Return the [x, y] coordinate for the center point of the cell that contains the specified text.  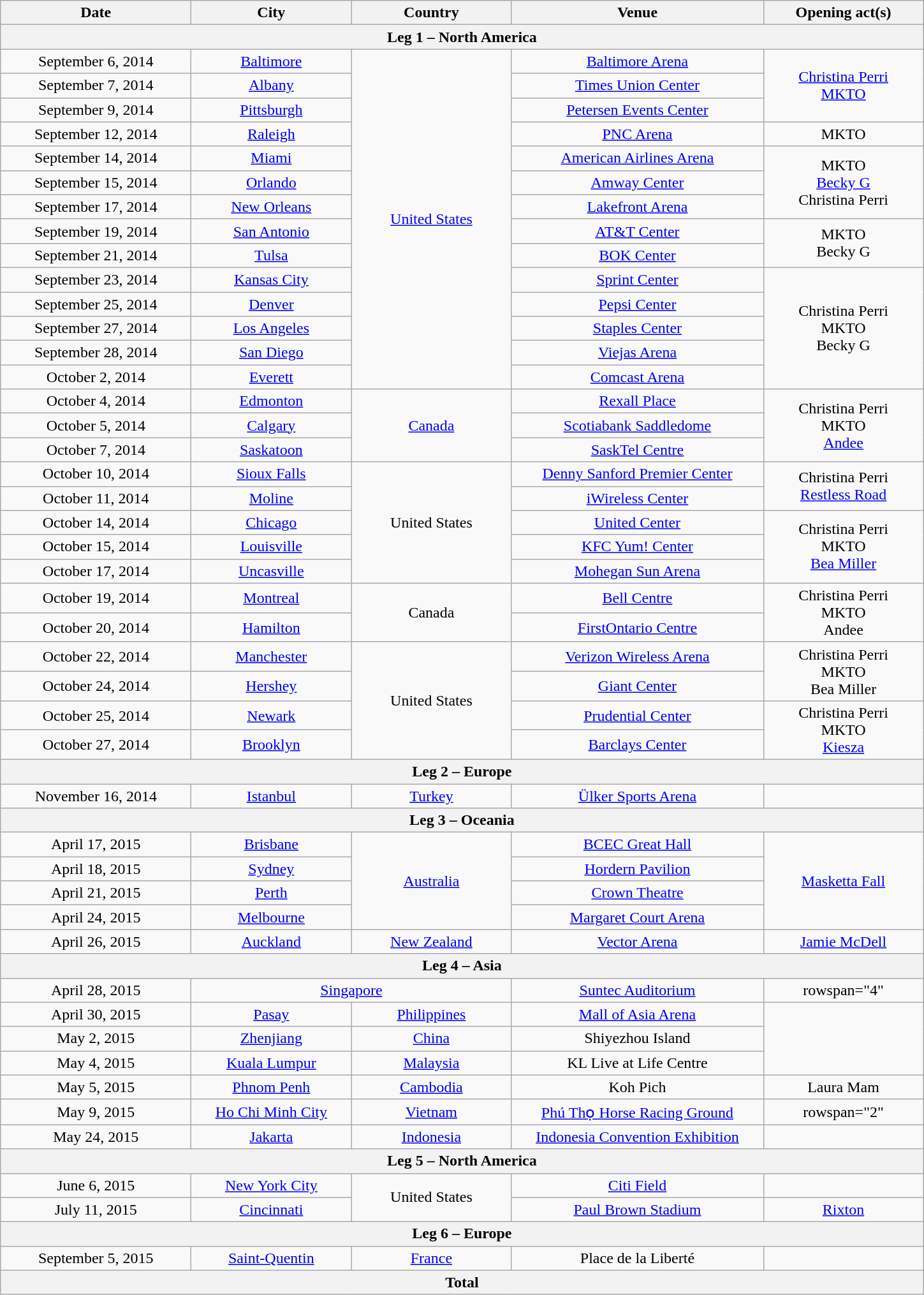
June 6, 2015 [96, 1185]
Moline [272, 498]
September 23, 2014 [96, 279]
Edmonton [272, 401]
Leg 3 – Oceania [462, 820]
MKTO [843, 134]
April 26, 2015 [96, 942]
Everett [272, 377]
Hordern Pavilion [638, 869]
China [431, 1039]
Kansas City [272, 279]
October 2, 2014 [96, 377]
Sydney [272, 869]
Barclays Center [638, 744]
October 11, 2014 [96, 498]
Sprint Center [638, 279]
Scotiabank Saddledome [638, 426]
PNC Arena [638, 134]
Verizon Wireless Arena [638, 656]
Country [431, 13]
iWireless Center [638, 498]
Orlando [272, 182]
Auckland [272, 942]
Indonesia [431, 1137]
October 7, 2014 [96, 450]
Rixton [843, 1210]
KFC Yum! Center [638, 547]
October 15, 2014 [96, 547]
Venue [638, 13]
Sioux Falls [272, 474]
Uncasville [272, 571]
Ülker Sports Arena [638, 796]
April 21, 2015 [96, 893]
BCEC Great Hall [638, 845]
Leg 6 – Europe [462, 1234]
Citi Field [638, 1185]
France [431, 1258]
KL Live at Life Centre [638, 1063]
Albany [272, 85]
MKTOBecky G [843, 243]
October 19, 2014 [96, 598]
October 17, 2014 [96, 571]
Pasay [272, 1014]
Denny Sanford Premier Center [638, 474]
September 21, 2014 [96, 255]
Raleigh [272, 134]
Date [96, 13]
Pepsi Center [638, 304]
BOK Center [638, 255]
New York City [272, 1185]
September 19, 2014 [96, 231]
May 5, 2015 [96, 1087]
Turkey [431, 796]
Brooklyn [272, 744]
April 17, 2015 [96, 845]
October 5, 2014 [96, 426]
Leg 2 – Europe [462, 771]
Cambodia [431, 1087]
September 28, 2014 [96, 353]
May 9, 2015 [96, 1112]
Amway Center [638, 182]
rowspan="4" [843, 990]
Chicago [272, 522]
Calgary [272, 426]
Total [462, 1282]
FirstOntario Centre [638, 627]
September 17, 2014 [96, 207]
Rexall Place [638, 401]
Times Union Center [638, 85]
Melbourne [272, 917]
October 27, 2014 [96, 744]
Paul Brown Stadium [638, 1210]
Phú Thọ Horse Racing Ground [638, 1112]
Laura Mam [843, 1087]
April 30, 2015 [96, 1014]
April 18, 2015 [96, 869]
Prudential Center [638, 715]
Opening act(s) [843, 13]
Baltimore [272, 61]
Brisbane [272, 845]
May 24, 2015 [96, 1137]
Tulsa [272, 255]
October 10, 2014 [96, 474]
Jakarta [272, 1137]
Suntec Auditorium [638, 990]
Manchester [272, 656]
Jamie McDell [843, 942]
September 6, 2014 [96, 61]
October 14, 2014 [96, 522]
Cincinnati [272, 1210]
Pittsburgh [272, 110]
Montreal [272, 598]
Singapore [351, 990]
May 4, 2015 [96, 1063]
Philippines [431, 1014]
Baltimore Arena [638, 61]
November 16, 2014 [96, 796]
September 7, 2014 [96, 85]
Newark [272, 715]
AT&T Center [638, 231]
Petersen Events Center [638, 110]
September 25, 2014 [96, 304]
October 24, 2014 [96, 686]
New Orleans [272, 207]
September 14, 2014 [96, 158]
Mall of Asia Arena [638, 1014]
Hamilton [272, 627]
Masketta Fall [843, 881]
Staples Center [638, 329]
Crown Theatre [638, 893]
Christina PerriMKTOKiesza [843, 730]
September 9, 2014 [96, 110]
Christina PerriRestless Road [843, 486]
Vector Arena [638, 942]
Leg 5 – North America [462, 1161]
Margaret Court Arena [638, 917]
Denver [272, 304]
Giant Center [638, 686]
Hershey [272, 686]
Shiyezhou Island [638, 1039]
Istanbul [272, 796]
Australia [431, 881]
Comcast Arena [638, 377]
Christina PerriMKTO [843, 85]
Zhenjiang [272, 1039]
Viejas Arena [638, 353]
July 11, 2015 [96, 1210]
Saint-Quentin [272, 1258]
September 27, 2014 [96, 329]
October 20, 2014 [96, 627]
April 28, 2015 [96, 990]
Place de la Liberté [638, 1258]
Lakefront Arena [638, 207]
October 25, 2014 [96, 715]
April 24, 2015 [96, 917]
Malaysia [431, 1063]
Indonesia Convention Exhibition [638, 1137]
American Airlines Arena [638, 158]
Koh Pich [638, 1087]
Leg 4 – Asia [462, 966]
Bell Centre [638, 598]
Los Angeles [272, 329]
September 5, 2015 [96, 1258]
October 4, 2014 [96, 401]
San Diego [272, 353]
City [272, 13]
Ho Chi Minh City [272, 1112]
Louisville [272, 547]
Perth [272, 893]
May 2, 2015 [96, 1039]
Mohegan Sun Arena [638, 571]
rowspan="2" [843, 1112]
MKTOBecky GChristina Perri [843, 182]
Christina PerriMKTOBecky G [843, 328]
San Antonio [272, 231]
Saskatoon [272, 450]
Miami [272, 158]
Kuala Lumpur [272, 1063]
United Center [638, 522]
Leg 1 – North America [462, 37]
New Zealand [431, 942]
Phnom Penh [272, 1087]
October 22, 2014 [96, 656]
SaskTel Centre [638, 450]
Vietnam [431, 1112]
September 15, 2014 [96, 182]
September 12, 2014 [96, 134]
